Return (x, y) of the center of cell containing provided text 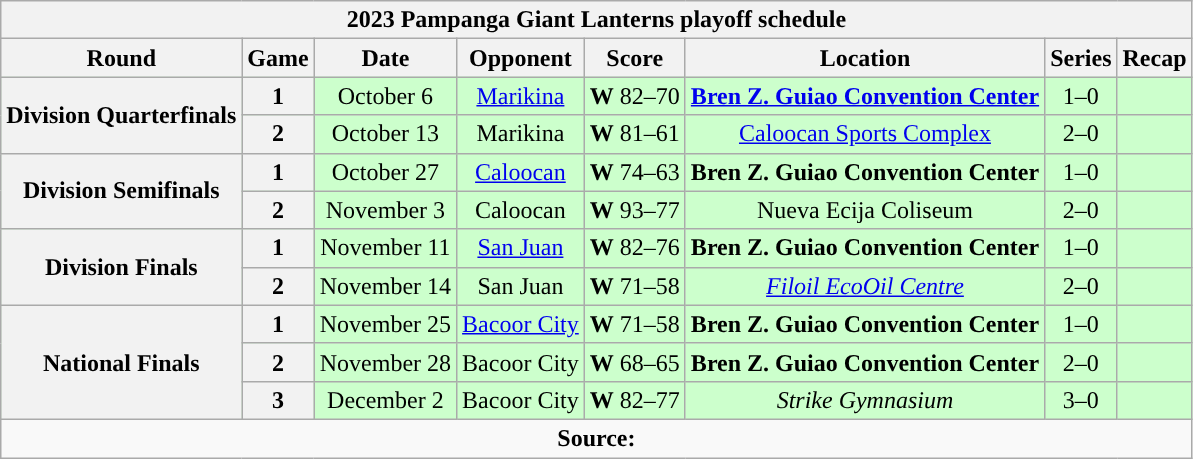
National Finals (122, 362)
Strike Gymnasium (864, 400)
November 14 (385, 286)
October 13 (385, 134)
November 11 (385, 248)
W 81–61 (634, 134)
Date (385, 58)
Division Quarterfinals (122, 115)
W 68–65 (634, 362)
December 2 (385, 400)
Source: (596, 438)
November 25 (385, 324)
W 82–76 (634, 248)
Opponent (521, 58)
Game (278, 58)
Score (634, 58)
3–0 (1081, 400)
Caloocan Sports Complex (864, 134)
Division Semifinals (122, 191)
W 93–77 (634, 210)
November 3 (385, 210)
Series (1081, 58)
Location (864, 58)
November 28 (385, 362)
Round (122, 58)
2023 Pampanga Giant Lanterns playoff schedule (596, 20)
W 82–77 (634, 400)
Recap (1154, 58)
Filoil EcoOil Centre (864, 286)
W 74–63 (634, 172)
October 27 (385, 172)
Nueva Ecija Coliseum (864, 210)
Division Finals (122, 267)
W 82–70 (634, 96)
October 6 (385, 96)
3 (278, 400)
